Determine the (x, y) coordinate at the center of the cell enclosing the given text.  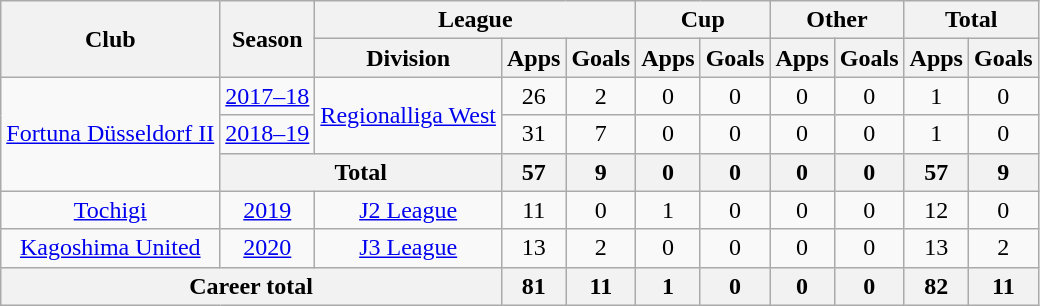
2018–19 (268, 134)
Season (268, 39)
82 (936, 286)
Tochigi (110, 210)
Kagoshima United (110, 248)
12 (936, 210)
2019 (268, 210)
Cup (703, 20)
Division (408, 58)
Career total (252, 286)
2017–18 (268, 96)
Club (110, 39)
2020 (268, 248)
Other (837, 20)
7 (601, 134)
J2 League (408, 210)
J3 League (408, 248)
81 (533, 286)
26 (533, 96)
Fortuna Düsseldorf II (110, 134)
31 (533, 134)
League (476, 20)
Regionalliga West (408, 115)
